Detect which cell encompasses the target text, then output its (x, y) center coordinate. 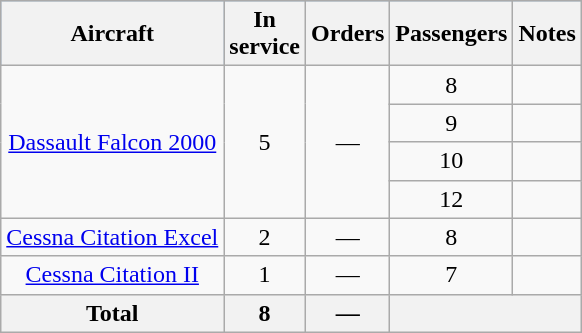
9 (452, 123)
Orders (347, 34)
Aircraft (112, 34)
7 (452, 275)
Dassault Falcon 2000 (112, 142)
Inservice (265, 34)
Cessna Citation Excel (112, 237)
Cessna Citation II (112, 275)
Notes (547, 34)
5 (265, 142)
12 (452, 199)
10 (452, 161)
Total (112, 313)
2 (265, 237)
1 (265, 275)
Passengers (452, 34)
